Find where the given text appears and provide that cell's center as [X, Y] coordinate. 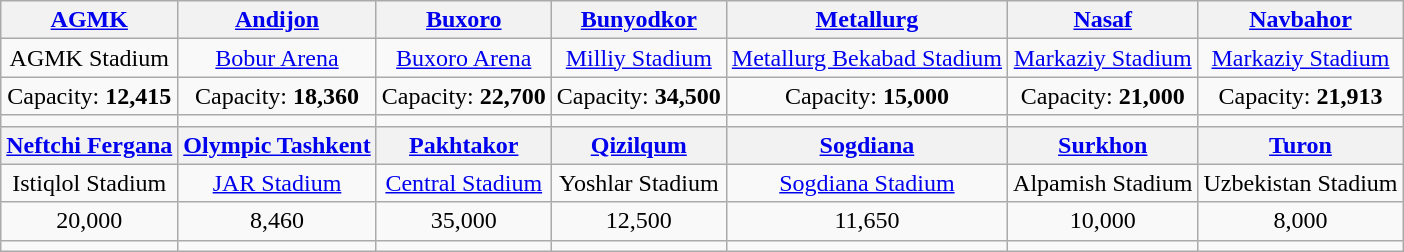
Yoshlar Stadium [638, 183]
Navbahor [1300, 20]
Surkhon [1103, 145]
Olympic Tashkent [277, 145]
Buxoro [464, 20]
35,000 [464, 221]
Capacity: 21,913 [1300, 96]
Qizilqum [638, 145]
Istiqlol Stadium [90, 183]
Nasaf [1103, 20]
Capacity: 18,360 [277, 96]
11,650 [866, 221]
Capacity: 34,500 [638, 96]
Sogdiana [866, 145]
Turon [1300, 145]
Sogdiana Stadium [866, 183]
AGMK Stadium [90, 58]
Pakhtakor [464, 145]
12,500 [638, 221]
Uzbekistan Stadium [1300, 183]
Bunyodkor [638, 20]
Metallurg Bekabad Stadium [866, 58]
Buxoro Arena [464, 58]
Central Stadium [464, 183]
Capacity: 12,415 [90, 96]
Neftchi Fergana [90, 145]
Capacity: 22,700 [464, 96]
AGMK [90, 20]
Metallurg [866, 20]
20,000 [90, 221]
Milliy Stadium [638, 58]
Andijon [277, 20]
8,460 [277, 221]
JAR Stadium [277, 183]
10,000 [1103, 221]
Alpamish Stadium [1103, 183]
8,000 [1300, 221]
Capacity: 21,000 [1103, 96]
Bobur Arena [277, 58]
Capacity: 15,000 [866, 96]
